Output the [x, y] coordinate of the center of the cell containing the given text.  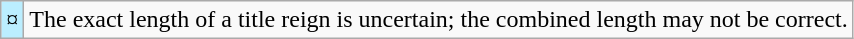
The exact length of a title reign is uncertain; the combined length may not be correct. [438, 20]
¤ [12, 20]
